Scan for the cell matching the given text and deliver its (x, y) coordinate at center. 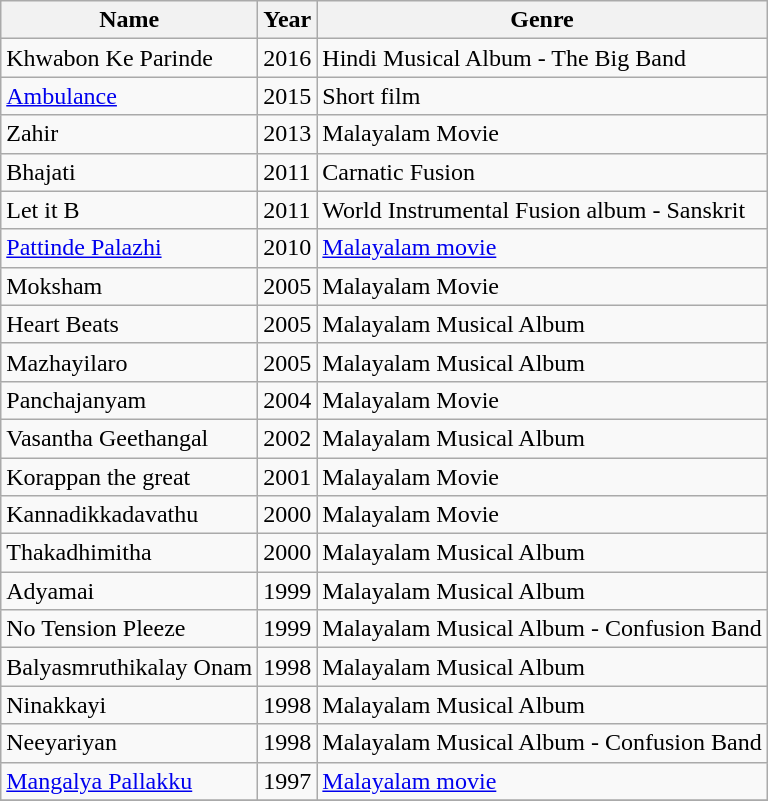
Panchajanyam (130, 400)
Moksham (130, 286)
Pattinde Palazhi (130, 248)
Neeyariyan (130, 743)
2015 (288, 96)
Carnatic Fusion (542, 172)
Heart Beats (130, 324)
Kannadikkadavathu (130, 515)
Adyamai (130, 591)
Mangalya Pallakku (130, 781)
Let it B (130, 210)
World Instrumental Fusion album - Sanskrit (542, 210)
Mazhayilaro (130, 362)
2016 (288, 58)
Ninakkayi (130, 705)
2002 (288, 438)
Thakadhimitha (130, 553)
Bhajati (130, 172)
Balyasmruthikalay Onam (130, 667)
Genre (542, 20)
2001 (288, 477)
1997 (288, 781)
Hindi Musical Album - The Big Band (542, 58)
Name (130, 20)
No Tension Pleeze (130, 629)
2013 (288, 134)
2004 (288, 400)
Khwabon Ke Parinde (130, 58)
Zahir (130, 134)
Short film (542, 96)
Year (288, 20)
2010 (288, 248)
Korappan the great (130, 477)
Ambulance (130, 96)
Vasantha Geethangal (130, 438)
